Capture the cell that displays the provided text and extract its [X, Y] central coordinate. 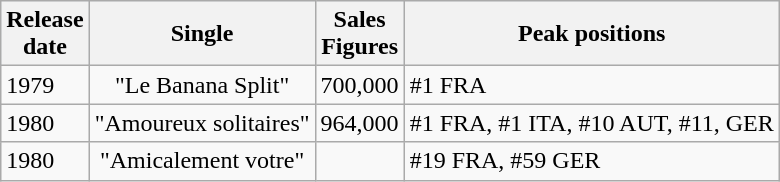
#1 FRA [592, 85]
"Le Banana Split" [202, 85]
1979 [45, 85]
Releasedate [45, 34]
"Amoureux solitaires" [202, 123]
Peak positions [592, 34]
SalesFigures [360, 34]
#19 FRA, #59 GER [592, 161]
700,000 [360, 85]
"Amicalement votre" [202, 161]
964,000 [360, 123]
Single [202, 34]
#1 FRA, #1 ITA, #10 AUT, #11, GER [592, 123]
